Capture the cell that displays the provided text and extract its [x, y] central coordinate. 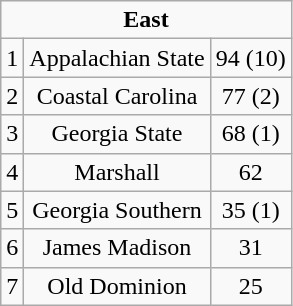
31 [250, 248]
East [146, 20]
7 [12, 286]
Coastal Carolina [117, 96]
Old Dominion [117, 286]
94 (10) [250, 58]
Appalachian State [117, 58]
35 (1) [250, 210]
6 [12, 248]
62 [250, 172]
1 [12, 58]
James Madison [117, 248]
25 [250, 286]
4 [12, 172]
Georgia State [117, 134]
77 (2) [250, 96]
Marshall [117, 172]
Georgia Southern [117, 210]
3 [12, 134]
5 [12, 210]
68 (1) [250, 134]
2 [12, 96]
